Detect which cell encompasses the target text, then output its (x, y) center coordinate. 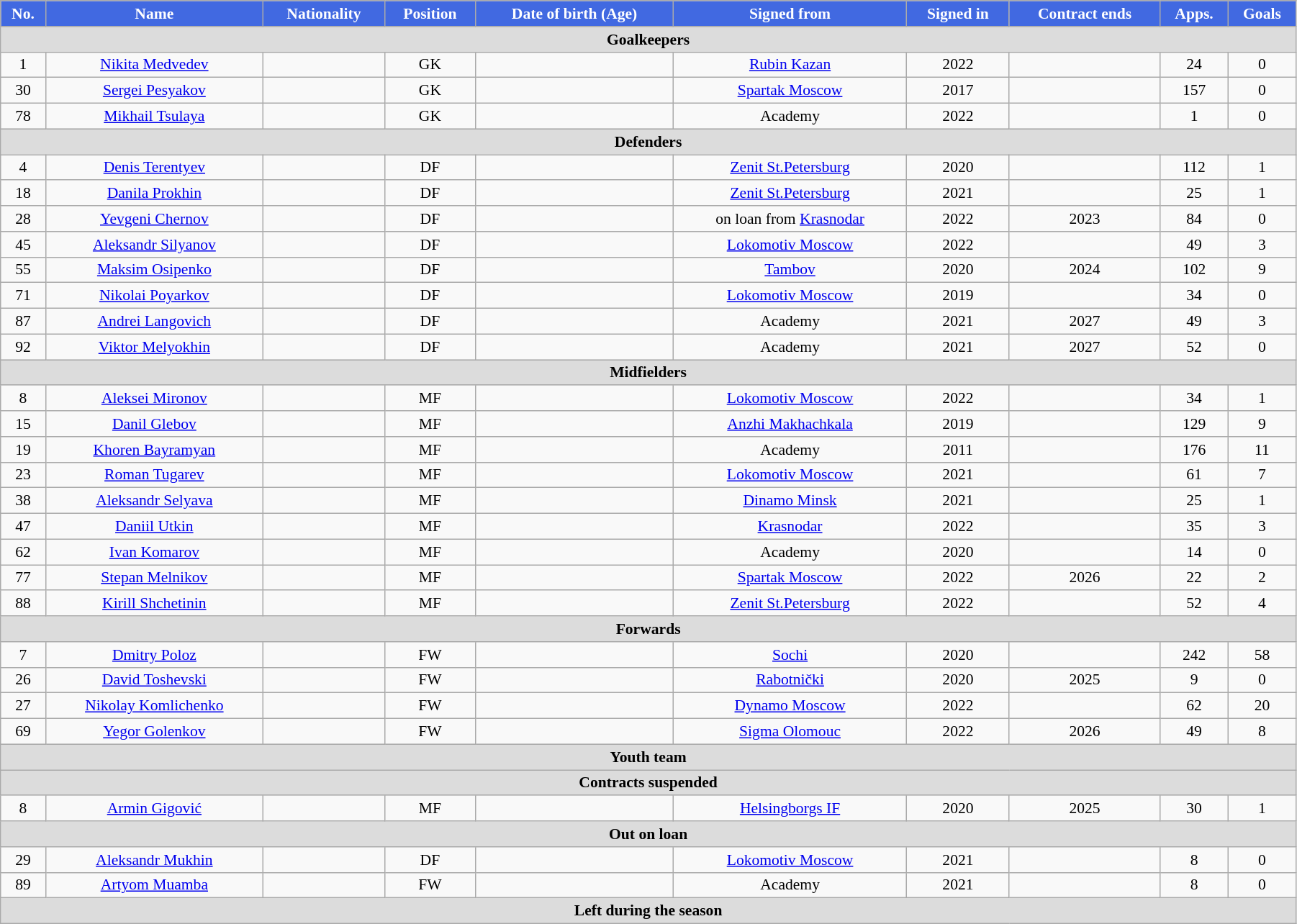
Andrei Langovich (154, 322)
Maksim Osipenko (154, 270)
Yegor Golenkov (154, 732)
26 (23, 680)
David Toshevski (154, 680)
Sigma Olomouc (790, 732)
Aleksandr Mukhin (154, 860)
2011 (957, 450)
Aleksandr Selyava (154, 501)
20 (1262, 706)
87 (23, 322)
Stepan Melnikov (154, 578)
29 (23, 860)
Defenders (648, 142)
102 (1195, 270)
112 (1195, 168)
Dinamo Minsk (790, 501)
Name (154, 14)
88 (23, 604)
Signed in (957, 14)
176 (1195, 450)
Position (430, 14)
Daniil Utkin (154, 527)
Dynamo Moscow (790, 706)
Contract ends (1084, 14)
Anzhi Makhachkala (790, 424)
Armin Gigović (154, 809)
84 (1195, 219)
2023 (1084, 219)
2017 (957, 91)
15 (23, 424)
Mikhail Tsulaya (154, 117)
Date of birth (Age) (574, 14)
Tambov (790, 270)
38 (23, 501)
Kirill Shchetinin (154, 604)
24 (1195, 65)
Midfielders (648, 373)
78 (23, 117)
Danil Glebov (154, 424)
Dmitry Poloz (154, 655)
Rabotnički (790, 680)
35 (1195, 527)
19 (23, 450)
Youth team (648, 757)
18 (23, 194)
Aleksandr Silyanov (154, 245)
Denis Terentyev (154, 168)
Contracts suspended (648, 783)
77 (23, 578)
Signed from (790, 14)
Forwards (648, 629)
Sochi (790, 655)
Left during the season (648, 911)
55 (23, 270)
129 (1195, 424)
Artyom Muamba (154, 885)
242 (1195, 655)
Ivan Komarov (154, 552)
157 (1195, 91)
47 (23, 527)
Nikolay Komlichenko (154, 706)
11 (1262, 450)
Roman Tugarev (154, 475)
22 (1195, 578)
Out on loan (648, 834)
Aleksei Mironov (154, 399)
No. (23, 14)
14 (1195, 552)
Goalkeepers (648, 40)
Khoren Bayramyan (154, 450)
Nationality (324, 14)
Krasnodar (790, 527)
Yevgeni Chernov (154, 219)
on loan from Krasnodar (790, 219)
45 (23, 245)
Goals (1262, 14)
69 (23, 732)
89 (23, 885)
Nikita Medvedev (154, 65)
61 (1195, 475)
71 (23, 296)
Danila Prokhin (154, 194)
27 (23, 706)
2 (1262, 578)
Sergei Pesyakov (154, 91)
23 (23, 475)
2024 (1084, 270)
Viktor Melyokhin (154, 347)
58 (1262, 655)
28 (23, 219)
Rubin Kazan (790, 65)
Nikolai Poyarkov (154, 296)
92 (23, 347)
Helsingborgs IF (790, 809)
Apps. (1195, 14)
